Locate the cell with the specified text and output its (X, Y) center coordinate. 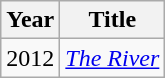
The River (112, 58)
Title (112, 20)
Year (30, 20)
2012 (30, 58)
